Output the (X, Y) coordinate of the center of the cell containing the given text.  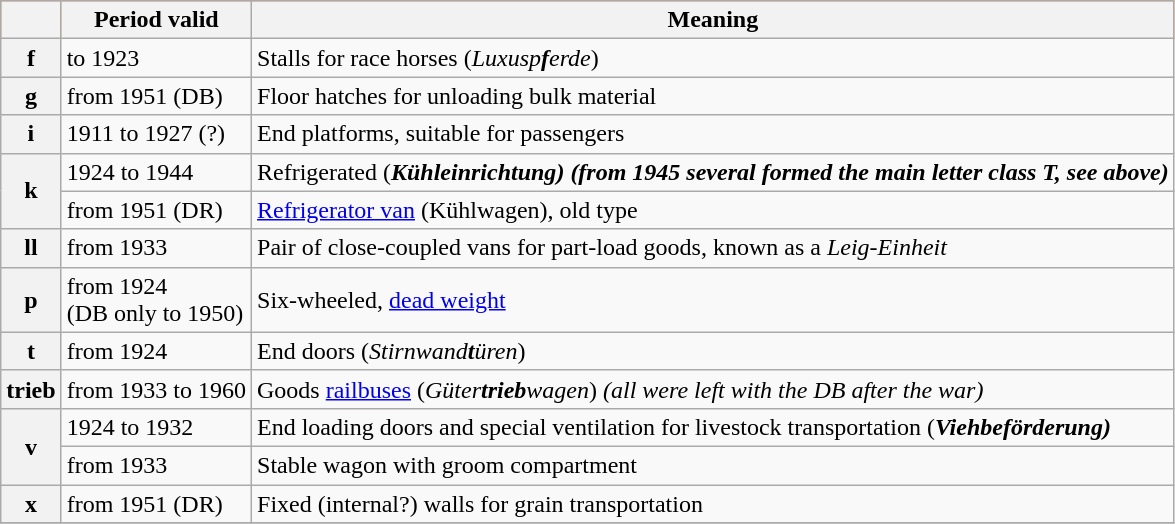
1924 to 1944 (156, 172)
1924 to 1932 (156, 427)
t (31, 351)
g (31, 96)
Refrigerator van (Kühlwagen), old type (714, 210)
from 1933 to 1960 (156, 389)
trieb (31, 389)
Pair of close-coupled vans for part-load goods, known as a Leig-Einheit (714, 248)
End doors (Stirnwandtüren) (714, 351)
1911 to 1927 (?) (156, 134)
f (31, 58)
from 1924 (156, 351)
v (31, 446)
Stable wagon with groom compartment (714, 465)
Refrigerated (Kühleinrichtung) (from 1945 several formed the main letter class T, see above) (714, 172)
p (31, 300)
from 1951 (DB) (156, 96)
k (31, 191)
Meaning (714, 20)
Goods railbuses (Gütertriebwagen) (all were left with the DB after the war) (714, 389)
from 1924(DB only to 1950) (156, 300)
End loading doors and special ventilation for livestock transportation (Viehbeförderung) (714, 427)
i (31, 134)
Floor hatches for unloading bulk material (714, 96)
Fixed (internal?) walls for grain transportation (714, 503)
Six-wheeled, dead weight (714, 300)
Stalls for race horses (Luxuspferde) (714, 58)
ll (31, 248)
Period valid (156, 20)
x (31, 503)
to 1923 (156, 58)
End platforms, suitable for passengers (714, 134)
